For the text-containing cell, return its midpoint in (x, y) coordinate format. 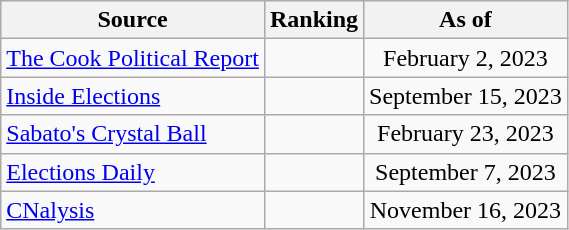
As of (466, 20)
Inside Elections (133, 96)
February 2, 2023 (466, 58)
The Cook Political Report (133, 58)
Source (133, 20)
February 23, 2023 (466, 134)
Ranking (314, 20)
Elections Daily (133, 172)
Sabato's Crystal Ball (133, 134)
September 7, 2023 (466, 172)
CNalysis (133, 210)
September 15, 2023 (466, 96)
November 16, 2023 (466, 210)
